From the cell containing the given text, extract its center point as [x, y] coordinate. 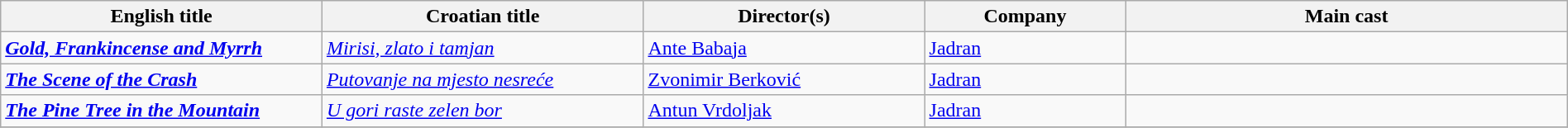
Ante Babaja [784, 48]
Zvonimir Berković [784, 79]
Croatian title [483, 17]
Director(s) [784, 17]
The Pine Tree in the Mountain [162, 111]
U gori raste zelen bor [483, 111]
Mirisi, zlato i tamjan [483, 48]
Putovanje na mjesto nesreće [483, 79]
The Scene of the Crash [162, 79]
Company [1025, 17]
Main cast [1346, 17]
Antun Vrdoljak [784, 111]
Gold, Frankincense and Myrrh [162, 48]
English title [162, 17]
